For the text-containing cell, return its midpoint in [X, Y] coordinate format. 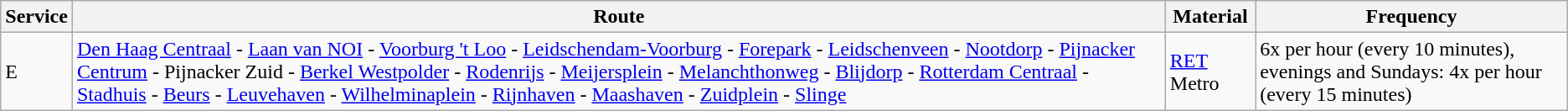
Route [618, 17]
6x per hour (every 10 minutes), evenings and Sundays: 4x per hour (every 15 minutes) [1412, 71]
RET Metro [1210, 71]
Frequency [1412, 17]
E [37, 71]
Service [37, 17]
Material [1210, 17]
